Find where the given text appears and provide that cell's center as [X, Y] coordinate. 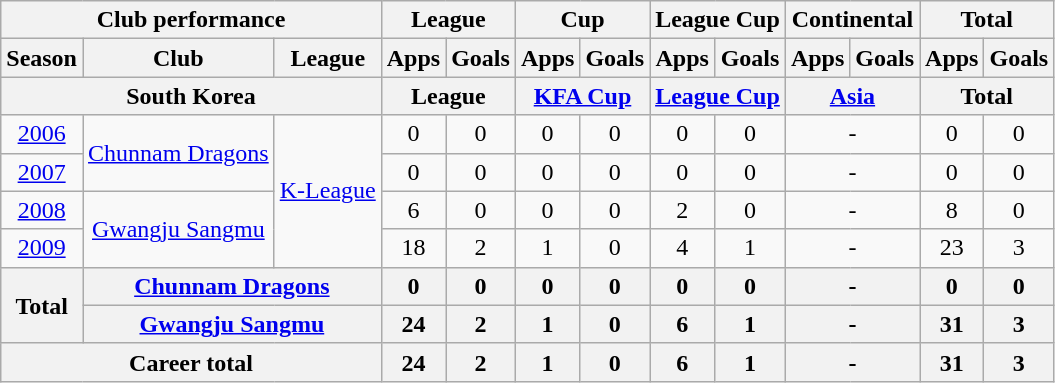
8 [952, 210]
2008 [42, 210]
South Korea [191, 96]
Club [178, 58]
Cup [582, 20]
2006 [42, 134]
Continental [852, 20]
Season [42, 58]
Career total [191, 362]
Club performance [191, 20]
2009 [42, 248]
18 [413, 248]
23 [952, 248]
2007 [42, 172]
4 [682, 248]
K-League [328, 191]
Asia [852, 96]
KFA Cup [582, 96]
